Pinpoint the cell where the given text exists, returning its [X, Y] midpoint coordinate. 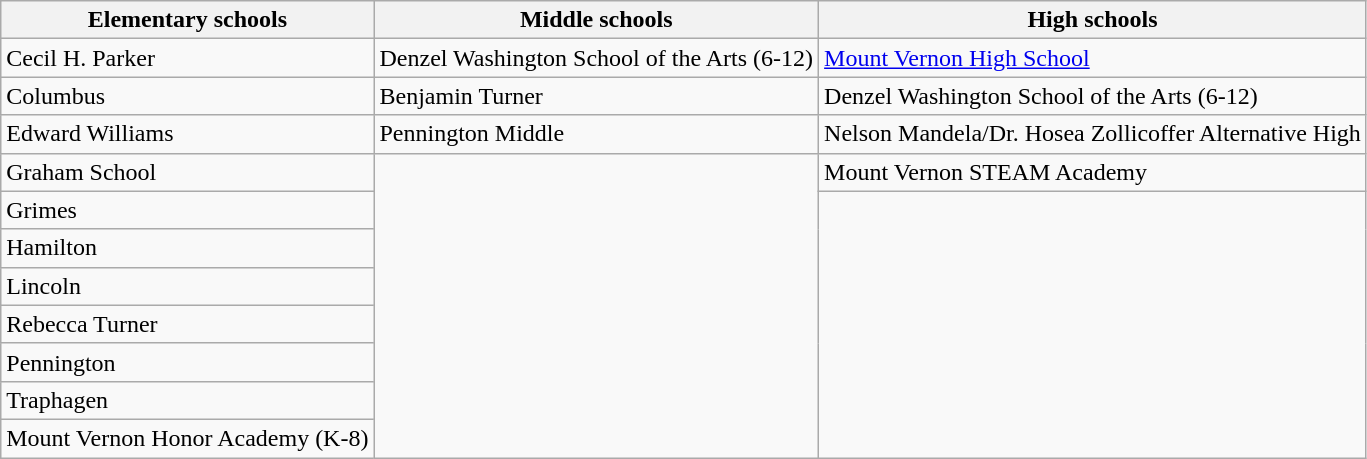
Pennington [188, 362]
Traphagen [188, 400]
Mount Vernon Honor Academy (K-8) [188, 438]
Nelson Mandela/Dr. Hosea Zollicoffer Alternative High [1093, 134]
Middle schools [596, 20]
Elementary schools [188, 20]
Benjamin Turner [596, 96]
Pennington Middle [596, 134]
Columbus [188, 96]
High schools [1093, 20]
Rebecca Turner [188, 324]
Grimes [188, 210]
Mount Vernon High School [1093, 58]
Graham School [188, 172]
Hamilton [188, 248]
Edward Williams [188, 134]
Mount Vernon STEAM Academy [1093, 172]
Cecil H. Parker [188, 58]
Lincoln [188, 286]
